Output the (x, y) coordinate of the center of the cell containing the given text.  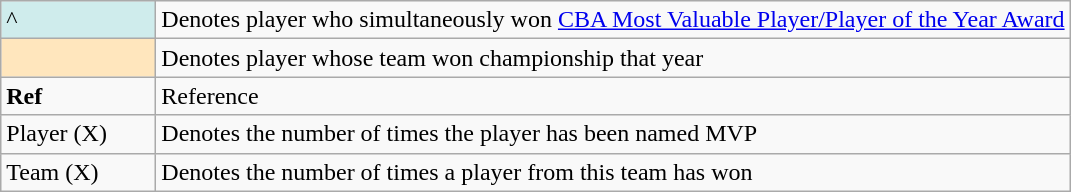
Denotes player whose team won championship that year (613, 58)
Denotes the number of times a player from this team has won (613, 172)
Reference (613, 96)
Player (X) (78, 134)
^ (78, 20)
Team (X) (78, 172)
Ref (78, 96)
Denotes the number of times the player has been named MVP (613, 134)
Denotes player who simultaneously won CBA Most Valuable Player/Player of the Year Award (613, 20)
